For the text-containing cell, return its midpoint in [x, y] coordinate format. 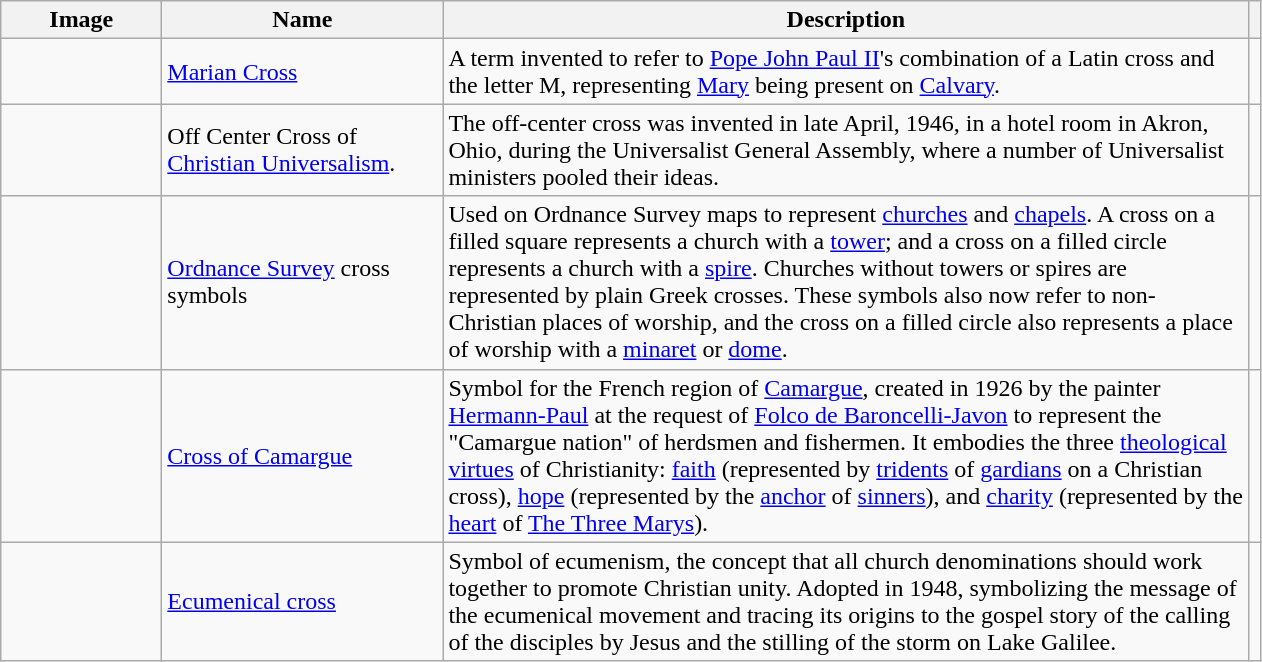
Ordnance Survey cross symbols [302, 282]
Image [82, 20]
Description [846, 20]
Name [302, 20]
Cross of Camargue [302, 456]
Off Center Cross of Christian Universalism. [302, 150]
A term invented to refer to Pope John Paul II's combination of a Latin cross and the letter M, representing Mary being present on Calvary. [846, 72]
Ecumenical cross [302, 602]
Marian Cross [302, 72]
